Return the [X, Y] coordinate for the center point of the cell that contains the specified text.  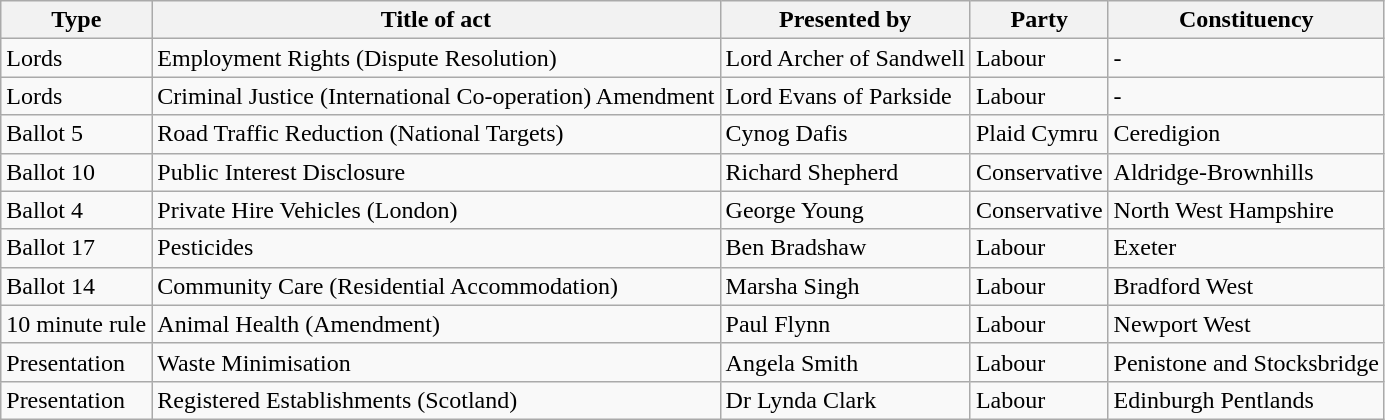
Newport West [1246, 324]
Penistone and Stocksbridge [1246, 362]
Marsha Singh [845, 286]
Ceredigion [1246, 134]
Animal Health (Amendment) [436, 324]
Registered Establishments (Scotland) [436, 400]
Aldridge-Brownhills [1246, 172]
Exeter [1246, 248]
Constituency [1246, 20]
Lord Archer of Sandwell [845, 58]
Community Care (Residential Accommodation) [436, 286]
Waste Minimisation [436, 362]
Road Traffic Reduction (National Targets) [436, 134]
Type [76, 20]
Bradford West [1246, 286]
Ballot 17 [76, 248]
Lord Evans of Parkside [845, 96]
Plaid Cymru [1039, 134]
Ben Bradshaw [845, 248]
Richard Shepherd [845, 172]
Criminal Justice (International Co-operation) Amendment [436, 96]
Ballot 10 [76, 172]
Employment Rights (Dispute Resolution) [436, 58]
10 minute rule [76, 324]
North West Hampshire [1246, 210]
Dr Lynda Clark [845, 400]
Public Interest Disclosure [436, 172]
George Young [845, 210]
Angela Smith [845, 362]
Title of act [436, 20]
Pesticides [436, 248]
Private Hire Vehicles (London) [436, 210]
Party [1039, 20]
Ballot 5 [76, 134]
Cynog Dafis [845, 134]
Edinburgh Pentlands [1246, 400]
Ballot 4 [76, 210]
Paul Flynn [845, 324]
Ballot 14 [76, 286]
Presented by [845, 20]
